Detect which cell encompasses the target text, then output its (X, Y) center coordinate. 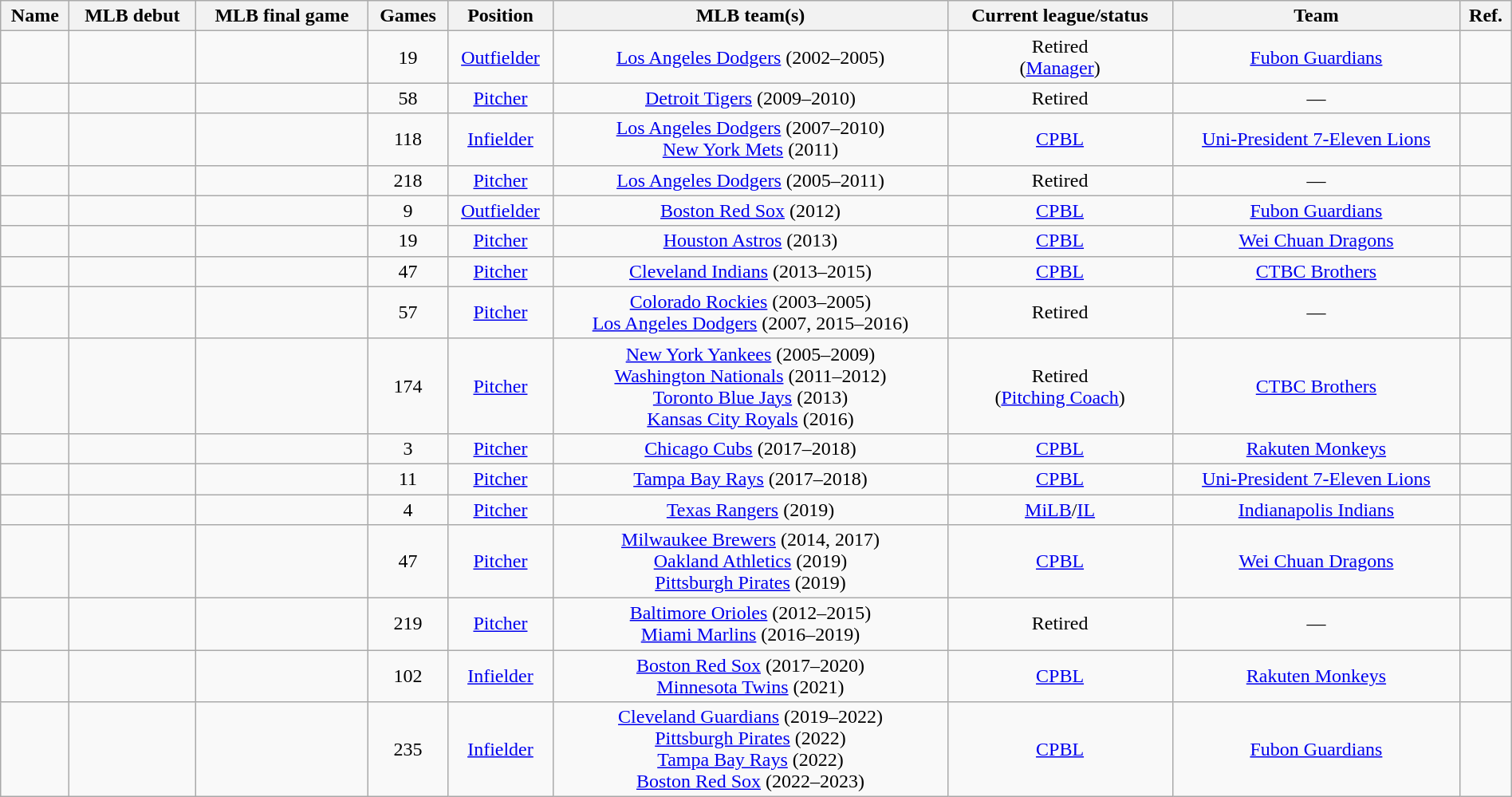
Los Angeles Dodgers (2005–2011) (750, 180)
MLB debut (132, 16)
9 (408, 211)
57 (408, 313)
Boston Red Sox (2012) (750, 211)
102 (408, 677)
118 (408, 139)
Team (1316, 16)
174 (408, 386)
Los Angeles Dodgers (2007–2010)New York Mets (2011) (750, 139)
Position (501, 16)
Texas Rangers (2019) (750, 510)
Games (408, 16)
Los Angeles Dodgers (2002–2005) (750, 57)
Current league/status (1060, 16)
235 (408, 750)
Cleveland Guardians (2019–2022)Pittsburgh Pirates (2022)Tampa Bay Rays (2022)Boston Red Sox (2022–2023) (750, 750)
MiLB/IL (1060, 510)
218 (408, 180)
11 (408, 479)
Chicago Cubs (2017–2018) (750, 448)
Boston Red Sox (2017–2020)Minnesota Twins (2021) (750, 677)
58 (408, 98)
New York Yankees (2005–2009)Washington Nationals (2011–2012)Toronto Blue Jays (2013)Kansas City Royals (2016) (750, 386)
Indianapolis Indians (1316, 510)
Tampa Bay Rays (2017–2018) (750, 479)
4 (408, 510)
Ref. (1486, 16)
Baltimore Orioles (2012–2015)Miami Marlins (2016–2019) (750, 624)
Houston Astros (2013) (750, 241)
MLB final game (282, 16)
3 (408, 448)
Colorado Rockies (2003–2005)Los Angeles Dodgers (2007, 2015–2016) (750, 313)
Retired(Pitching Coach) (1060, 386)
219 (408, 624)
Cleveland Indians (2013–2015) (750, 271)
MLB team(s) (750, 16)
Detroit Tigers (2009–2010) (750, 98)
Retired(Manager) (1060, 57)
Milwaukee Brewers (2014, 2017)Oakland Athletics (2019)Pittsburgh Pirates (2019) (750, 562)
Name (35, 16)
